Locate the cell with the specified text and output its (x, y) center coordinate. 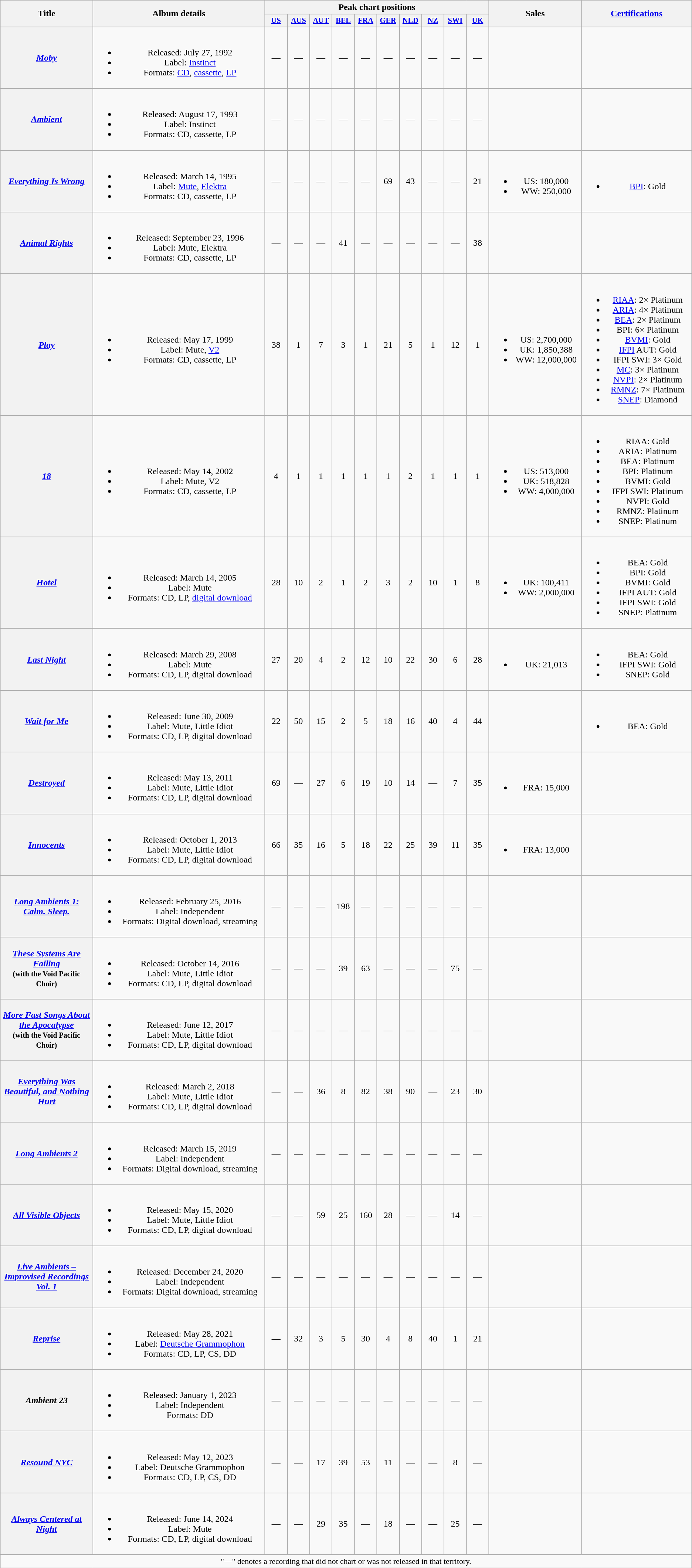
"—" denotes a recording that did not chart or was not released in that territory. (346, 1561)
Released: June 30, 2009Label: Mute, Little IdiotFormats: CD, LP, digital download (179, 721)
Innocents (47, 845)
Released: September 23, 1996Label: Mute, ElektraFormats: CD, cassette, LP (179, 243)
Released: January 1, 2023Label: IndependentFormats: DD (179, 1401)
32 (299, 1339)
Released: May 15, 2020Label: Mute, Little IdiotFormats: CD, LP, digital download (179, 1215)
FRA: 15,000 (535, 783)
41 (343, 243)
US: 513,000UK: 518,828WW: 4,000,000 (535, 476)
Destroyed (47, 783)
75 (455, 968)
198 (343, 906)
Released: March 14, 2005Label: MuteFormats: CD, LP, digital download (179, 583)
BEL (343, 21)
Everything Is Wrong (47, 181)
63 (366, 968)
20 (299, 659)
Long Ambients 1: Calm. Sleep. (47, 906)
17 (321, 1462)
US: 180,000WW: 250,000 (535, 181)
29 (321, 1524)
BPI: Gold (637, 181)
Long Ambients 2 (47, 1153)
Live Ambients – Improvised Recordings Vol. 1 (47, 1277)
Released: May 28, 2021Label: Deutsche GrammophonFormats: CD, LP, CS, DD (179, 1339)
UK (478, 21)
BEA: GoldBPI: GoldBVMI: GoldIFPI AUT: GoldIFPI SWI: GoldSNEP: Platinum (637, 583)
160 (366, 1215)
Moby (47, 58)
Everything Was Beautiful, and Nothing Hurt (47, 1092)
Resound NYC (47, 1462)
RIAA: GoldARIA: PlatinumBEA: PlatinumBPI: PlatinumBVMI: GoldIFPI SWI: PlatinumNVPI: GoldRMNZ: PlatinumSNEP: Platinum (637, 476)
US (276, 21)
Released: March 29, 2008Label: MuteFormats: CD, LP, digital download (179, 659)
Peak chart positions (377, 7)
Released: October 14, 2016Label: Mute, Little IdiotFormats: CD, LP, digital download (179, 968)
These Systems Are Failing(with the Void Pacific Choir) (47, 968)
Wait for Me (47, 721)
44 (478, 721)
Released: December 24, 2020Label: IndependentFormats: Digital download, streaming (179, 1277)
More Fast Songs About the Apocalypse(with the Void Pacific Choir) (47, 1030)
59 (321, 1215)
Released: May 12, 2023Label: Deutsche GrammophonFormats: CD, LP, CS, DD (179, 1462)
BEA: GoldIFPI SWI: GoldSNEP: Gold (637, 659)
43 (410, 181)
66 (276, 845)
UK: 100,411WW: 2,000,000 (535, 583)
Animal Rights (47, 243)
NLD (410, 21)
UK: 21,013 (535, 659)
Released: June 14, 2024Label: MuteFormats: CD, LP, digital download (179, 1524)
Released: May 14, 2002Label: Mute, V2Formats: CD, cassette, LP (179, 476)
50 (299, 721)
GER (388, 21)
82 (366, 1092)
Always Centered at Night (47, 1524)
Title (47, 14)
NZ (433, 21)
36 (321, 1092)
FRA: 13,000 (535, 845)
Certifications (637, 14)
AUT (321, 21)
53 (366, 1462)
Released: March 2, 2018Label: Mute, Little IdiotFormats: CD, LP, digital download (179, 1092)
All Visible Objects (47, 1215)
Released: August 17, 1993Label: InstinctFormats: CD, cassette, LP (179, 120)
US: 2,700,000UK: 1,850,388WW: 12,000,000 (535, 344)
Released: March 14, 1995Label: Mute, ElektraFormats: CD, cassette, LP (179, 181)
Play (47, 344)
Last Night (47, 659)
Album details (179, 14)
Released: May 13, 2011Label: Mute, Little IdiotFormats: CD, LP, digital download (179, 783)
Hotel (47, 583)
Ambient (47, 120)
Released: June 12, 2017Label: Mute, Little IdiotFormats: CD, LP, digital download (179, 1030)
23 (455, 1092)
BEA: Gold (637, 721)
Released: October 1, 2013Label: Mute, Little IdiotFormats: CD, LP, digital download (179, 845)
15 (321, 721)
SWI (455, 21)
Released: March 15, 2019Label: IndependentFormats: Digital download, streaming (179, 1153)
Released: May 17, 1999Label: Mute, V2Formats: CD, cassette, LP (179, 344)
Released: February 25, 2016Label: IndependentFormats: Digital download, streaming (179, 906)
Sales (535, 14)
Released: July 27, 1992Label: InstinctFormats: CD, cassette, LP (179, 58)
FRA (366, 21)
Ambient 23 (47, 1401)
AUS (299, 21)
Reprise (47, 1339)
90 (410, 1092)
19 (366, 783)
